Determine the [X, Y] coordinate at the center of the cell enclosing the given text.  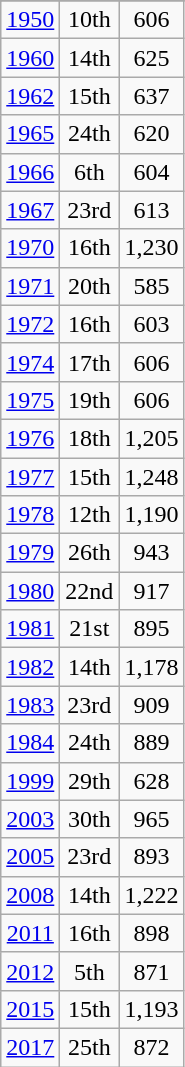
2011 [30, 933]
19th [90, 400]
1960 [30, 58]
1979 [30, 553]
2008 [30, 895]
29th [90, 781]
12th [90, 515]
1,178 [152, 667]
909 [152, 705]
613 [152, 210]
10th [90, 20]
1967 [30, 210]
1,205 [152, 438]
1977 [30, 477]
2012 [30, 971]
2005 [30, 857]
1975 [30, 400]
1,248 [152, 477]
1978 [30, 515]
917 [152, 591]
585 [152, 286]
1,193 [152, 1009]
6th [90, 172]
871 [152, 971]
1981 [30, 629]
2015 [30, 1009]
1970 [30, 248]
895 [152, 629]
889 [152, 743]
965 [152, 819]
1976 [30, 438]
1984 [30, 743]
1,190 [152, 515]
898 [152, 933]
1,222 [152, 895]
872 [152, 1047]
2017 [30, 1047]
943 [152, 553]
17th [90, 362]
1974 [30, 362]
637 [152, 96]
5th [90, 971]
21st [90, 629]
1983 [30, 705]
1950 [30, 20]
1982 [30, 667]
26th [90, 553]
893 [152, 857]
25th [90, 1047]
1965 [30, 134]
1980 [30, 591]
22nd [90, 591]
1962 [30, 96]
1971 [30, 286]
20th [90, 286]
604 [152, 172]
620 [152, 134]
18th [90, 438]
628 [152, 781]
1,230 [152, 248]
1972 [30, 324]
603 [152, 324]
1999 [30, 781]
30th [90, 819]
625 [152, 58]
2003 [30, 819]
1966 [30, 172]
